For the text-containing cell, return its midpoint in (X, Y) coordinate format. 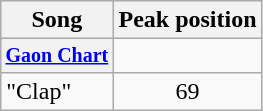
Gaon Chart (57, 56)
69 (188, 91)
Song (57, 20)
Peak position (188, 20)
"Clap" (57, 91)
